Identify which cell holds the provided text, then report its (x, y) central coordinate. 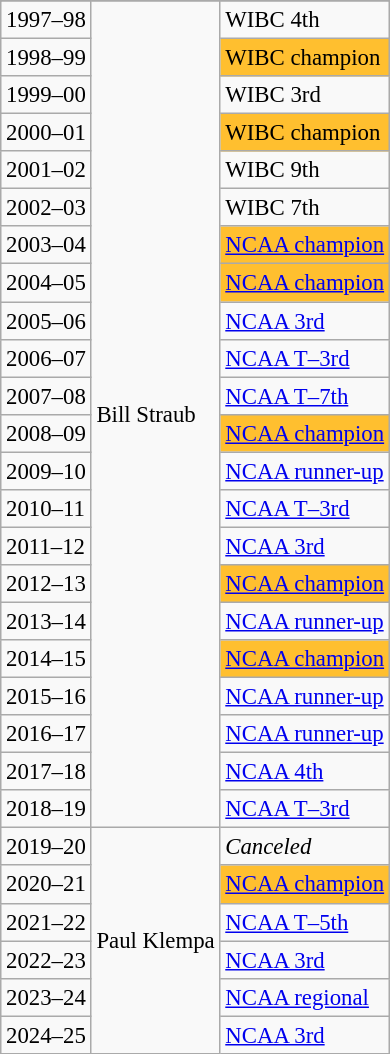
Canceled (304, 847)
2009–10 (46, 471)
2023–24 (46, 997)
2000–01 (46, 133)
2022–23 (46, 960)
2024–25 (46, 1035)
2020–21 (46, 885)
Paul Klempa (156, 941)
NCAA T–5th (304, 922)
NCAA 4th (304, 772)
2017–18 (46, 772)
WIBC 4th (304, 20)
2007–08 (46, 396)
2013–14 (46, 621)
2014–15 (46, 659)
NCAA T–7th (304, 396)
2019–20 (46, 847)
2005–06 (46, 321)
2002–03 (46, 208)
1997–98 (46, 20)
2006–07 (46, 358)
1999–00 (46, 95)
2012–13 (46, 584)
NCAA regional (304, 997)
2021–22 (46, 922)
2010–11 (46, 509)
2003–04 (46, 245)
2011–12 (46, 546)
2016–17 (46, 734)
WIBC 3rd (304, 95)
WIBC 7th (304, 208)
2008–09 (46, 433)
2015–16 (46, 697)
2018–19 (46, 809)
Bill Straub (156, 414)
2004–05 (46, 283)
2001–02 (46, 170)
WIBC 9th (304, 170)
1998–99 (46, 58)
